Capture the cell that displays the provided text and extract its [x, y] central coordinate. 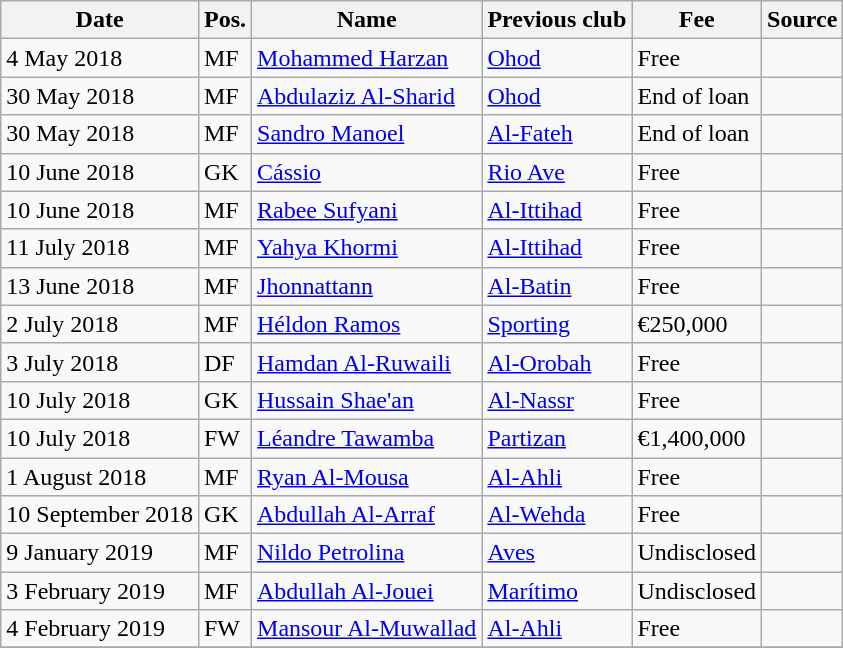
Date [100, 20]
9 January 2019 [100, 553]
Al-Batin [557, 286]
Héldon Ramos [367, 324]
Hussain Shae'an [367, 400]
DF [224, 362]
Fee [697, 20]
1 August 2018 [100, 477]
Partizan [557, 438]
Al-Nassr [557, 400]
Al-Wehda [557, 515]
Jhonnattann [367, 286]
Rio Ave [557, 172]
Abdulaziz Al-Sharid [367, 96]
Name [367, 20]
Aves [557, 553]
Sandro Manoel [367, 134]
Al-Orobah [557, 362]
4 February 2019 [100, 629]
Léandre Tawamba [367, 438]
13 June 2018 [100, 286]
€1,400,000 [697, 438]
3 February 2019 [100, 591]
Yahya Khormi [367, 248]
Ryan Al-Mousa [367, 477]
Al-Fateh [557, 134]
€250,000 [697, 324]
Mansour Al-Muwallad [367, 629]
Previous club [557, 20]
Nildo Petrolina [367, 553]
10 September 2018 [100, 515]
4 May 2018 [100, 58]
Sporting [557, 324]
Abdullah Al-Jouei [367, 591]
Mohammed Harzan [367, 58]
2 July 2018 [100, 324]
Marítimo [557, 591]
Cássio [367, 172]
3 July 2018 [100, 362]
11 July 2018 [100, 248]
Source [802, 20]
Hamdan Al-Ruwaili [367, 362]
Pos. [224, 20]
Rabee Sufyani [367, 210]
Abdullah Al-Arraf [367, 515]
